Output the [x, y] coordinate of the center of the cell containing the given text.  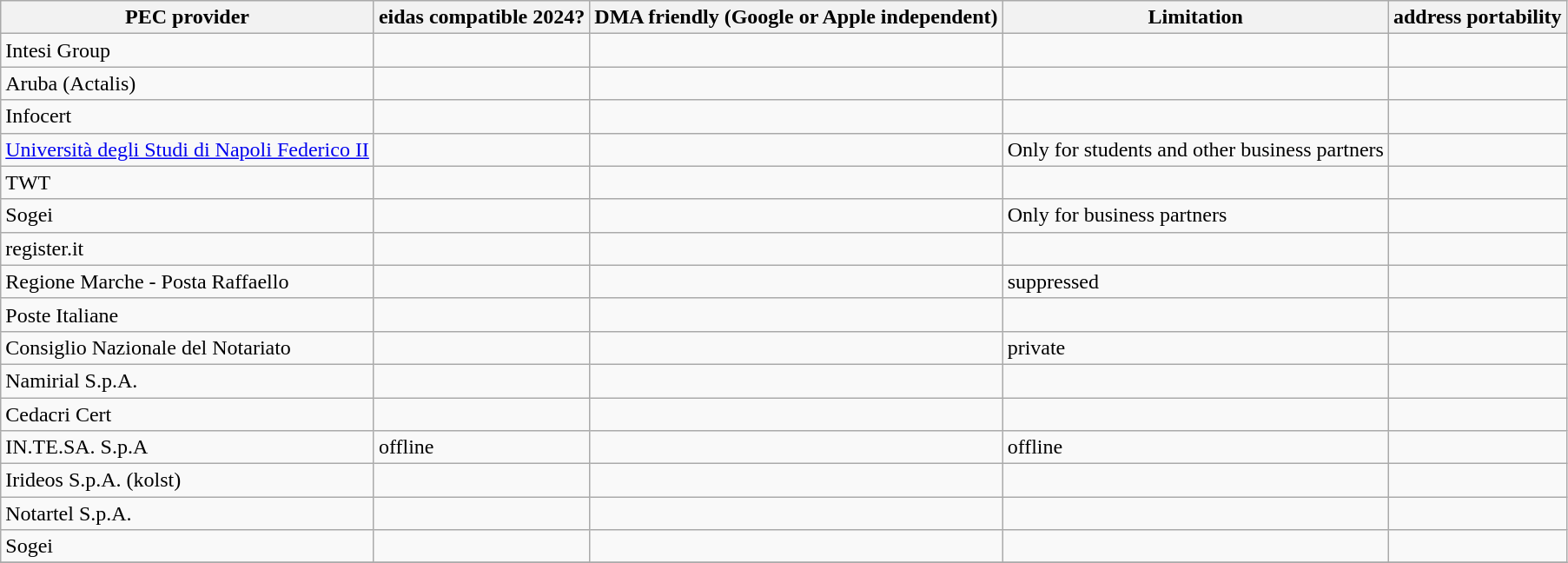
Consiglio Nazionale del Notariato [188, 348]
Regione Marche - Posta Raffaello [188, 281]
Irideos S.p.A. (kolst) [188, 480]
Notartel S.p.A. [188, 513]
address portability [1477, 17]
Infocert [188, 116]
Only for students and other business partners [1195, 149]
register.it [188, 248]
Università degli Studi di Napoli Federico II [188, 149]
Intesi Group [188, 50]
eidas compatible 2024? [481, 17]
PEC provider [188, 17]
DMA friendly (Google or Apple independent) [796, 17]
Poste Italiane [188, 315]
private [1195, 348]
Aruba (Actalis) [188, 83]
Only for business partners [1195, 215]
suppressed [1195, 281]
IN.TE.SA. S.p.A [188, 447]
Limitation [1195, 17]
TWT [188, 182]
Cedacri Cert [188, 414]
Namirial S.p.A. [188, 381]
